Scan for the cell matching the given text and deliver its (X, Y) coordinate at center. 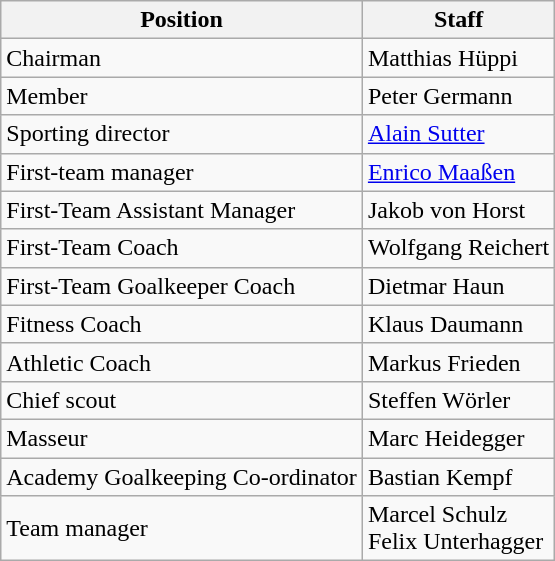
Jakob von Horst (458, 210)
Position (182, 20)
Marcel Schulz Felix Unterhagger (458, 528)
Fitness Coach (182, 324)
Enrico Maaßen (458, 172)
Athletic Coach (182, 362)
Team manager (182, 528)
Matthias Hüppi (458, 58)
Steffen Wörler (458, 400)
Dietmar Haun (458, 286)
First-Team Coach (182, 248)
Alain Sutter (458, 134)
Klaus Daumann (458, 324)
Wolfgang Reichert (458, 248)
Bastian Kempf (458, 477)
First-Team Assistant Manager (182, 210)
Chief scout (182, 400)
Staff (458, 20)
Member (182, 96)
Marc Heidegger (458, 438)
Sporting director (182, 134)
First-Team Goalkeeper Coach (182, 286)
Chairman (182, 58)
Markus Frieden (458, 362)
First-team manager (182, 172)
Masseur (182, 438)
Peter Germann (458, 96)
Academy Goalkeeping Co-ordinator (182, 477)
